Extract the [x, y] coordinate from the center of the cell holding the provided text.  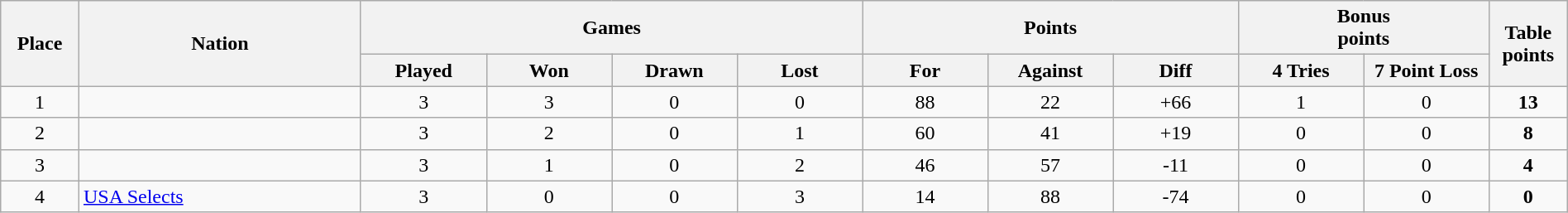
+19 [1176, 133]
7 Point Loss [1427, 70]
USA Selects [220, 196]
60 [925, 133]
22 [1050, 102]
-74 [1176, 196]
8 [1528, 133]
Nation [220, 43]
Won [549, 70]
-11 [1176, 165]
+66 [1176, 102]
Diff [1176, 70]
41 [1050, 133]
57 [1050, 165]
Lost [800, 70]
Drawn [675, 70]
Place [40, 43]
13 [1528, 102]
Points [1050, 28]
Bonuspoints [1363, 28]
Played [423, 70]
For [925, 70]
Tablepoints [1528, 43]
Against [1050, 70]
Games [611, 28]
46 [925, 165]
4 Tries [1301, 70]
14 [925, 196]
